Locate the cell with the specified text and output its (X, Y) center coordinate. 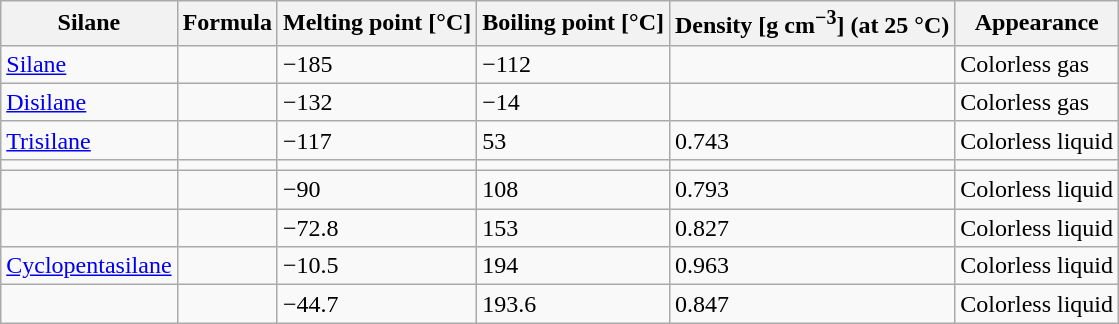
−132 (376, 102)
53 (574, 140)
Density [g cm−3] (at 25 °C) (812, 24)
−44.7 (376, 304)
153 (574, 228)
0.743 (812, 140)
Cyclopentasilane (89, 266)
0.963 (812, 266)
0.793 (812, 190)
193.6 (574, 304)
Appearance (1037, 24)
−14 (574, 102)
−90 (376, 190)
194 (574, 266)
Disilane (89, 102)
0.827 (812, 228)
−117 (376, 140)
Boiling point [°C] (574, 24)
108 (574, 190)
−185 (376, 64)
Trisilane (89, 140)
−10.5 (376, 266)
Formula (227, 24)
Melting point [°C] (376, 24)
0.847 (812, 304)
−112 (574, 64)
−72.8 (376, 228)
